Return (X, Y) of the center of cell containing provided text 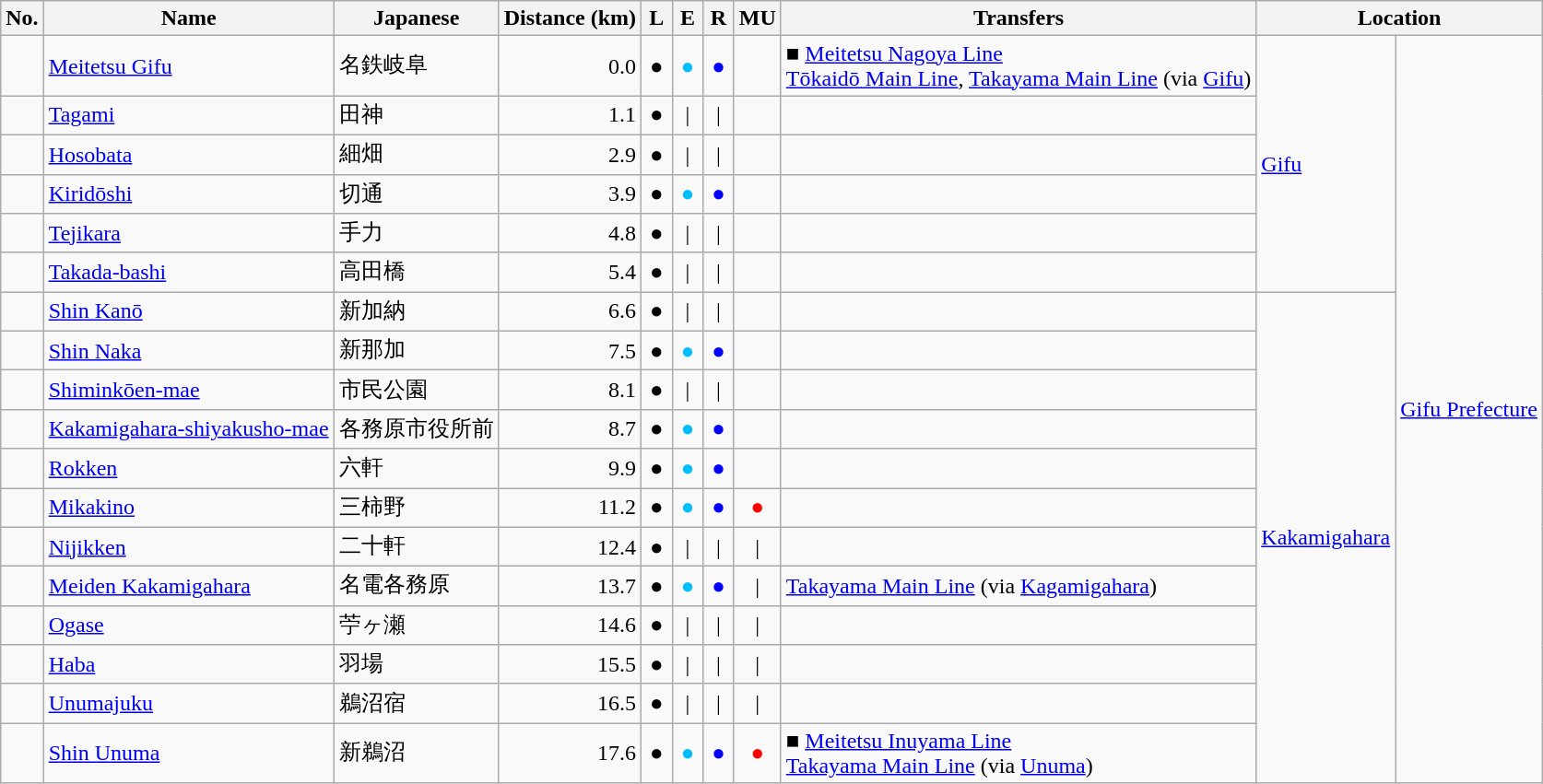
Gifu Prefecture (1469, 409)
三柿野 (417, 509)
Location (1399, 18)
名鉄岐阜 (417, 66)
8.7 (570, 429)
3.9 (570, 193)
Kakamigahara (1325, 538)
Rokken (188, 468)
市民公園 (417, 391)
No. (22, 18)
Gifu (1325, 164)
■ Meitetsu Nagoya LineTōkaidō Main Line, Takayama Main Line (via Gifu) (1018, 66)
Japanese (417, 18)
8.1 (570, 391)
R (719, 18)
Hosobata (188, 155)
13.7 (570, 586)
鵜沼宿 (417, 704)
Mikakino (188, 509)
15.5 (570, 665)
Haba (188, 665)
Shin Unuma (188, 754)
新加納 (417, 311)
Takada-bashi (188, 273)
六軒 (417, 468)
5.4 (570, 273)
Tagami (188, 116)
Unumajuku (188, 704)
名電各務原 (417, 586)
Shin Kanō (188, 311)
14.6 (570, 625)
MU (758, 18)
9.9 (570, 468)
4.8 (570, 234)
11.2 (570, 509)
L (657, 18)
細畑 (417, 155)
Name (188, 18)
16.5 (570, 704)
12.4 (570, 547)
新鵜沼 (417, 754)
0.0 (570, 66)
2.9 (570, 155)
Nijikken (188, 547)
新那加 (417, 350)
Kiridōshi (188, 193)
各務原市役所前 (417, 429)
Shin Naka (188, 350)
Tejikara (188, 234)
1.1 (570, 116)
17.6 (570, 754)
Takayama Main Line (via Kagamigahara) (1018, 586)
Distance (km) (570, 18)
切通 (417, 193)
高田橋 (417, 273)
Shiminkōen-mae (188, 391)
7.5 (570, 350)
■ Meitetsu Inuyama LineTakayama Main Line (via Unuma) (1018, 754)
E (688, 18)
羽場 (417, 665)
Meitetsu Gifu (188, 66)
Transfers (1018, 18)
6.6 (570, 311)
二十軒 (417, 547)
田神 (417, 116)
手力 (417, 234)
Ogase (188, 625)
Kakamigahara-shiyakusho-mae (188, 429)
Meiden Kakamigahara (188, 586)
苧ヶ瀬 (417, 625)
